Search for the cell housing the specified text and yield its (X, Y) center coordinate. 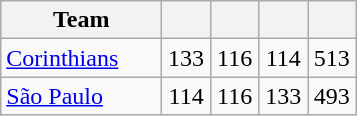
513 (332, 58)
Corinthians (82, 58)
São Paulo (82, 96)
493 (332, 96)
Team (82, 20)
